Capture the cell that displays the provided text and extract its (x, y) central coordinate. 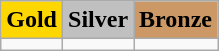
Gold (32, 20)
Bronze (176, 20)
Silver (98, 20)
